Return (x, y) of the center of cell containing provided text 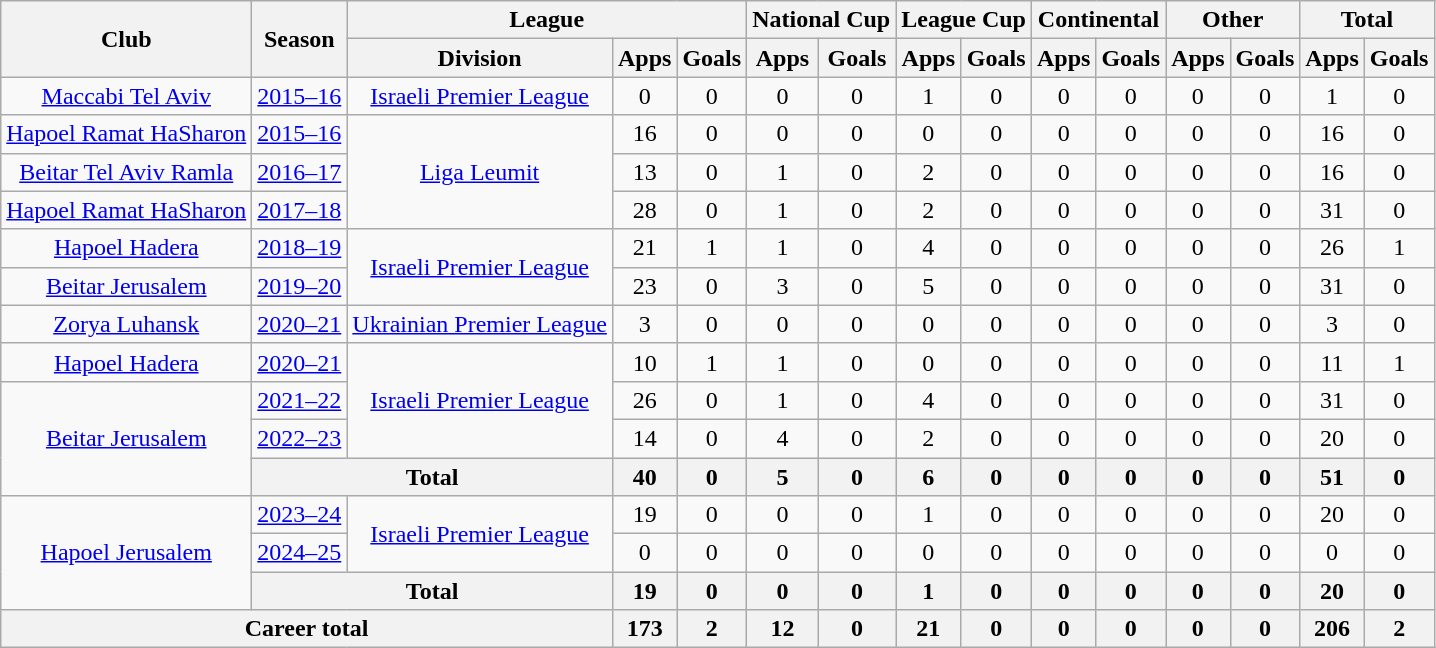
Other (1233, 20)
Ukrainian Premier League (480, 324)
28 (644, 210)
2024–25 (300, 553)
Maccabi Tel Aviv (126, 96)
Continental (1098, 20)
206 (1332, 629)
2023–24 (300, 515)
2016–17 (300, 172)
League (547, 20)
11 (1332, 362)
10 (644, 362)
Hapoel Jerusalem (126, 553)
173 (644, 629)
2018–19 (300, 248)
Liga Leumit (480, 172)
Division (480, 58)
Zorya Luhansk (126, 324)
Season (300, 39)
National Cup (822, 20)
Beitar Tel Aviv Ramla (126, 172)
12 (783, 629)
Club (126, 39)
Career total (307, 629)
2022–23 (300, 438)
2021–22 (300, 400)
2017–18 (300, 210)
40 (644, 477)
51 (1332, 477)
League Cup (964, 20)
13 (644, 172)
2019–20 (300, 286)
6 (928, 477)
14 (644, 438)
23 (644, 286)
